Find where the given text appears and provide that cell's center as (x, y) coordinate. 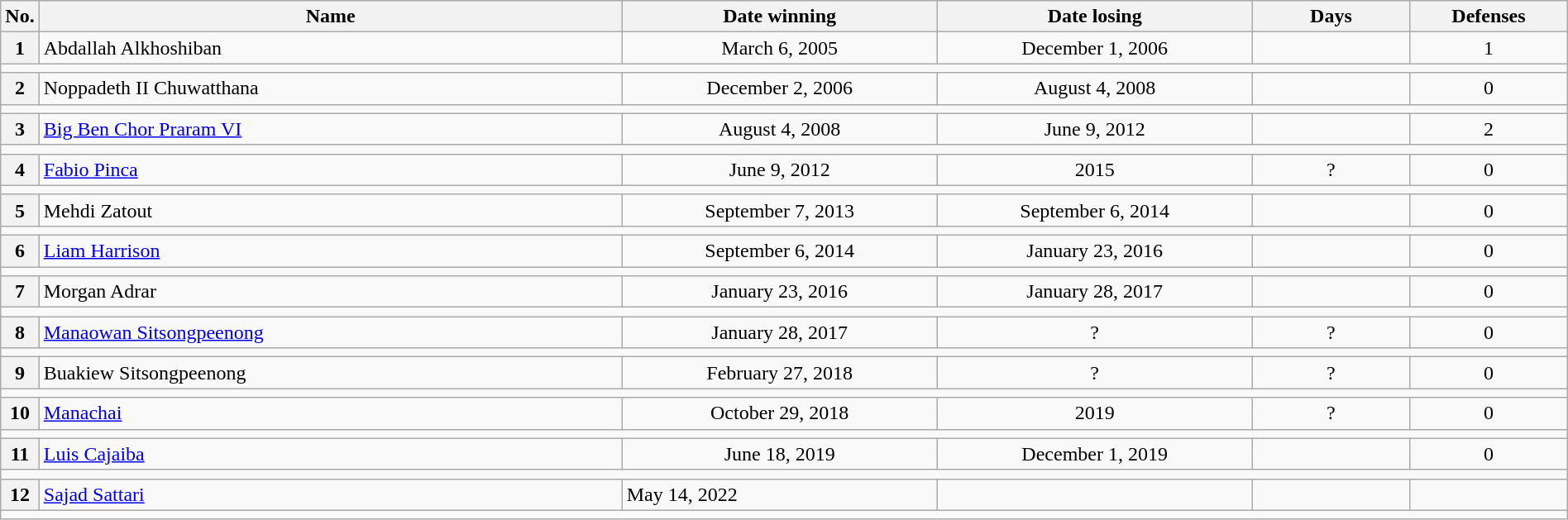
12 (20, 494)
Liam Harrison (331, 250)
Defenses (1489, 17)
December 1, 2019 (1095, 454)
Big Ben Chor Praram VI (331, 129)
5 (20, 210)
Sajad Sattari (331, 494)
September 7, 2013 (779, 210)
2015 (1095, 169)
4 (20, 169)
Date losing (1095, 17)
Abdallah Alkhoshiban (331, 48)
11 (20, 454)
Luis Cajaiba (331, 454)
Name (331, 17)
December 2, 2006 (779, 88)
Manaowan Sitsongpeenong (331, 332)
February 27, 2018 (779, 373)
December 1, 2006 (1095, 48)
Fabio Pinca (331, 169)
Mehdi Zatout (331, 210)
10 (20, 413)
Buakiew Sitsongpeenong (331, 373)
3 (20, 129)
No. (20, 17)
October 29, 2018 (779, 413)
Morgan Adrar (331, 292)
7 (20, 292)
May 14, 2022 (779, 494)
Manachai (331, 413)
2019 (1095, 413)
June 18, 2019 (779, 454)
Date winning (779, 17)
March 6, 2005 (779, 48)
Noppadeth II Chuwatthana (331, 88)
8 (20, 332)
Days (1331, 17)
9 (20, 373)
6 (20, 250)
